Find where the given text appears and provide that cell's center as (x, y) coordinate. 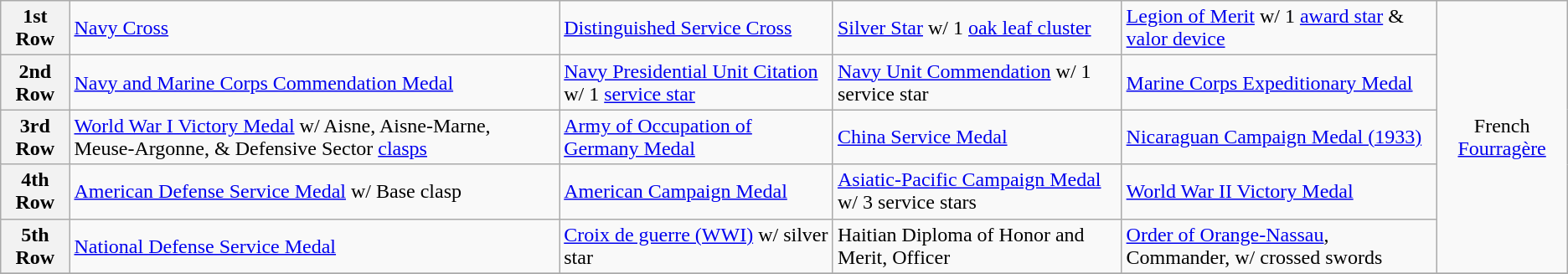
Nicaraguan Campaign Medal (1933) (1279, 137)
Order of Orange-Nassau, Commander, w/ crossed swords (1279, 246)
Navy Presidential Unit Citation w/ 1 service star (697, 82)
Navy Cross (315, 28)
World War I Victory Medal w/ Aisne, Aisne-Marne, Meuse-Argonne, & Defensive Sector clasps (315, 137)
Croix de guerre (WWI) w/ silver star (697, 246)
Distinguished Service Cross (697, 28)
National Defense Service Medal (315, 246)
French Fourragère (1502, 137)
5th Row (35, 246)
American Defense Service Medal w/ Base clasp (315, 191)
3rd Row (35, 137)
1st Row (35, 28)
Asiatic-Pacific Campaign Medal w/ 3 service stars (977, 191)
2nd Row (35, 82)
Marine Corps Expeditionary Medal (1279, 82)
Navy Unit Commendation w/ 1 service star (977, 82)
Silver Star w/ 1 oak leaf cluster (977, 28)
Legion of Merit w/ 1 award star & valor device (1279, 28)
American Campaign Medal (697, 191)
Haitian Diploma of Honor and Merit, Officer (977, 246)
4th Row (35, 191)
China Service Medal (977, 137)
Army of Occupation of Germany Medal (697, 137)
Navy and Marine Corps Commendation Medal (315, 82)
World War II Victory Medal (1279, 191)
